Capture the cell that displays the provided text and extract its (X, Y) central coordinate. 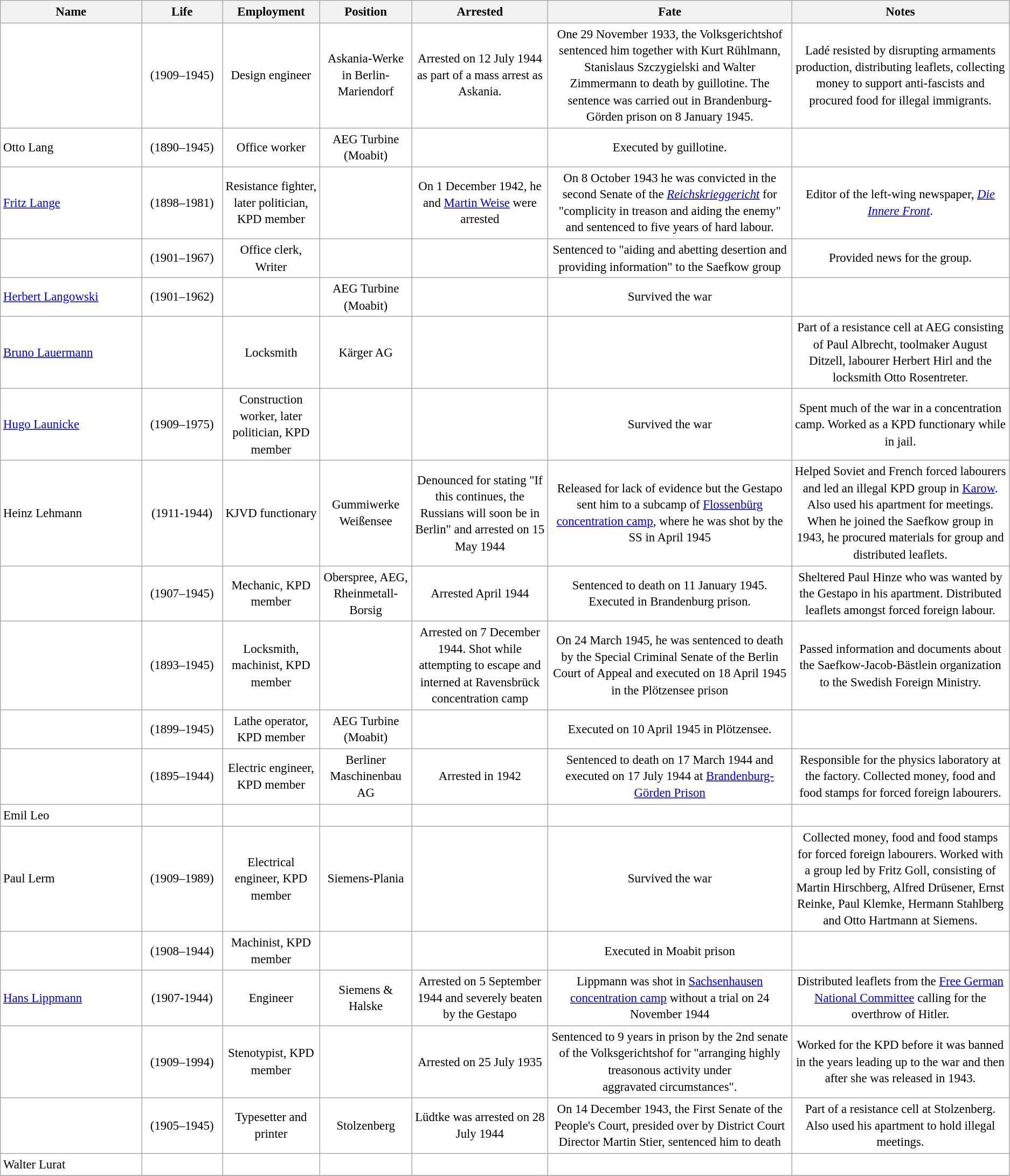
Sentenced to 9 years in prison by the 2nd senate of the Volksgerichtshof for "arranging highly treasonous activity underaggravated circumstances". (670, 1062)
(1907-1944) (182, 998)
Gummiwerke Weißensee (365, 513)
Kärger AG (365, 353)
Passed information and documents about the Saefkow-Jacob-Bästlein organization to the Swedish Foreign Ministry. (901, 665)
Sentenced to "aiding and abetting desertion and providing information" to the Saefkow group (670, 258)
Siemens & Halske (365, 998)
Lathe operator, KPD member (271, 729)
Part of a resistance cell at AEG consisting of Paul Albrecht, toolmaker August Ditzell, labourer Herbert Hirl and the locksmith Otto Rosentreter. (901, 353)
Position (365, 12)
Editor of the left-wing newspaper, Die Innere Front. (901, 203)
Arrested in 1942 (480, 777)
Arrested on 12 July 1944 as part of a mass arrest as Askania. (480, 75)
Arrested on 5 September 1944 and severely beaten by the Gestapo (480, 998)
Askania-Werke in Berlin-Mariendorf (365, 75)
Locksmith, machinist, KPD member (271, 665)
Bruno Lauermann (71, 353)
(1901–1962) (182, 297)
KJVD functionary (271, 513)
Office clerk, Writer (271, 258)
Machinist, KPD member (271, 951)
Paul Lerm (71, 879)
(1908–1944) (182, 951)
Employment (271, 12)
Arrested on 25 July 1935 (480, 1062)
Oberspree, AEG, Rheinmetall-Borsig (365, 594)
(1907–1945) (182, 594)
Arrested April 1944 (480, 594)
Lüdtke was arrested on 28 July 1944 (480, 1126)
(1909–1994) (182, 1062)
Sentenced to death on 11 January 1945. Executed in Brandenburg prison. (670, 594)
Executed by guillotine. (670, 148)
Executed on 10 April 1945 in Plötzensee. (670, 729)
(1909–1989) (182, 879)
Typesetter and printer (271, 1126)
(1909–1975) (182, 425)
Worked for the KPD before it was banned in the years leading up to the war and then after she was released in 1943. (901, 1062)
Part of a resistance cell at Stolzenberg. Also used his apartment to hold illegal meetings. (901, 1126)
Electrical engineer, KPD member (271, 879)
Electric engineer, KPD member (271, 777)
Stolzenberg (365, 1126)
Arrested on 7 December 1944. Shot while attempting to escape and interned at Ravensbrück concentration camp (480, 665)
(1905–1945) (182, 1126)
Berliner Maschinenbau AG (365, 777)
(1895–1944) (182, 777)
Arrested (480, 12)
Locksmith (271, 353)
Stenotypist, KPD member (271, 1062)
Construction worker, later politician, KPD member (271, 425)
(1890–1945) (182, 148)
Emil Leo (71, 816)
Hans Lippmann (71, 998)
(1898–1981) (182, 203)
Resistance fighter, later politician, KPD member (271, 203)
On 1 December 1942, he and Martin Weise were arrested (480, 203)
Sentenced to death on 17 March 1944 and executed on 17 July 1944 at Brandenburg-Görden Prison (670, 777)
Mechanic, KPD member (271, 594)
Lippmann was shot in Sachsenhausen concentration camp without a trial on 24 November 1944 (670, 998)
Sheltered Paul Hinze who was wanted by the Gestapo in his apartment. Distributed leaflets amongst forced foreign labour. (901, 594)
Responsible for the physics laboratory at the factory. Collected money, food and food stamps for forced foreign labourers. (901, 777)
(1909–1945) (182, 75)
Heinz Lehmann (71, 513)
Otto Lang (71, 148)
(1899–1945) (182, 729)
Executed in Moabit prison (670, 951)
Design engineer (271, 75)
Name (71, 12)
Released for lack of evidence but the Gestapo sent him to a subcamp of Flossenbürg concentration camp, where he was shot by the SS in April 1945 (670, 513)
(1893–1945) (182, 665)
Life (182, 12)
Herbert Langowski (71, 297)
Office worker (271, 148)
Spent much of the war in a concentration camp. Worked as a KPD functionary while in jail. (901, 425)
Fate (670, 12)
Denounced for stating "If this continues, the Russians will soon be in Berlin" and arrested on 15 May 1944 (480, 513)
Siemens-Plania (365, 879)
(1911-1944) (182, 513)
Distributed leaflets from the Free German National Committee calling for the overthrow of Hitler. (901, 998)
Hugo Launicke (71, 425)
Provided news for the group. (901, 258)
Notes (901, 12)
Fritz Lange (71, 203)
Walter Lurat (71, 1165)
Engineer (271, 998)
(1901–1967) (182, 258)
On 14 December 1943, the First Senate of the People's Court, presided over by District Court Director Martin Stier, sentenced him to death (670, 1126)
